Locate the cell with the specified text and output its (x, y) center coordinate. 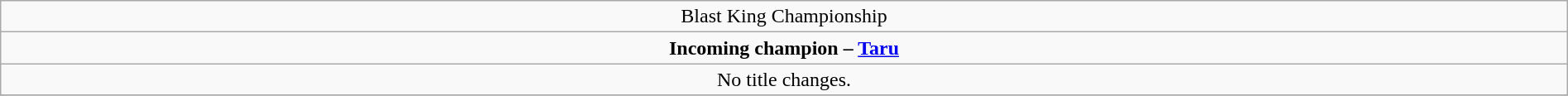
Blast King Championship (784, 17)
Incoming champion – Taru (784, 48)
No title changes. (784, 79)
